Scan for the cell matching the given text and deliver its (X, Y) coordinate at center. 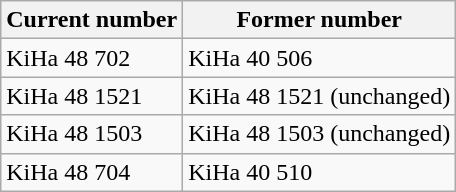
KiHa 40 506 (320, 58)
KiHa 48 702 (92, 58)
KiHa 48 1521 (92, 96)
Current number (92, 20)
KiHa 48 1503 (unchanged) (320, 134)
KiHa 48 1521 (unchanged) (320, 96)
KiHa 40 510 (320, 172)
Former number (320, 20)
KiHa 48 704 (92, 172)
KiHa 48 1503 (92, 134)
